Scan for the cell matching the given text and deliver its [x, y] coordinate at center. 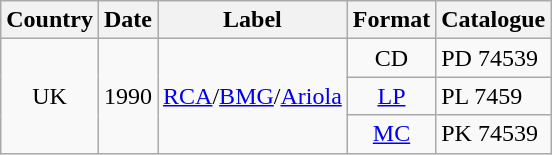
Country [50, 20]
Label [253, 20]
CD [391, 58]
LP [391, 96]
1990 [128, 96]
MC [391, 134]
Date [128, 20]
PL 7459 [494, 96]
Format [391, 20]
UK [50, 96]
PK 74539 [494, 134]
PD 74539 [494, 58]
Catalogue [494, 20]
RCA/BMG/Ariola [253, 96]
